Pinpoint the cell where the given text exists, returning its [x, y] midpoint coordinate. 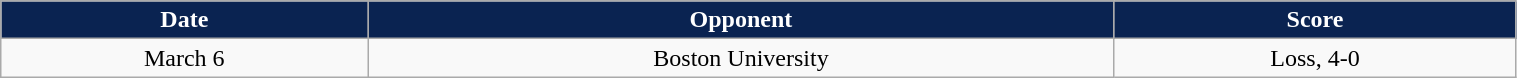
March 6 [184, 58]
Loss, 4-0 [1315, 58]
Score [1315, 20]
Date [184, 20]
Opponent [741, 20]
Boston University [741, 58]
